Determine the (x, y) coordinate at the center of the cell enclosing the given text.  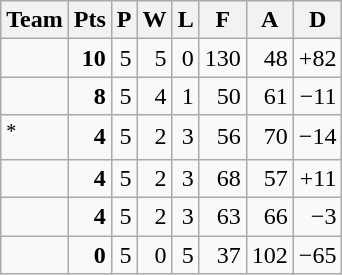
68 (222, 178)
1 (186, 96)
8 (90, 96)
Team (35, 20)
−3 (318, 217)
70 (270, 138)
D (318, 20)
P (124, 20)
* (35, 138)
66 (270, 217)
57 (270, 178)
−14 (318, 138)
48 (270, 58)
61 (270, 96)
50 (222, 96)
−65 (318, 255)
W (154, 20)
A (270, 20)
F (222, 20)
56 (222, 138)
10 (90, 58)
130 (222, 58)
+11 (318, 178)
63 (222, 217)
+82 (318, 58)
L (186, 20)
Pts (90, 20)
37 (222, 255)
102 (270, 255)
−11 (318, 96)
